Locate the cell with the specified text and output its [x, y] center coordinate. 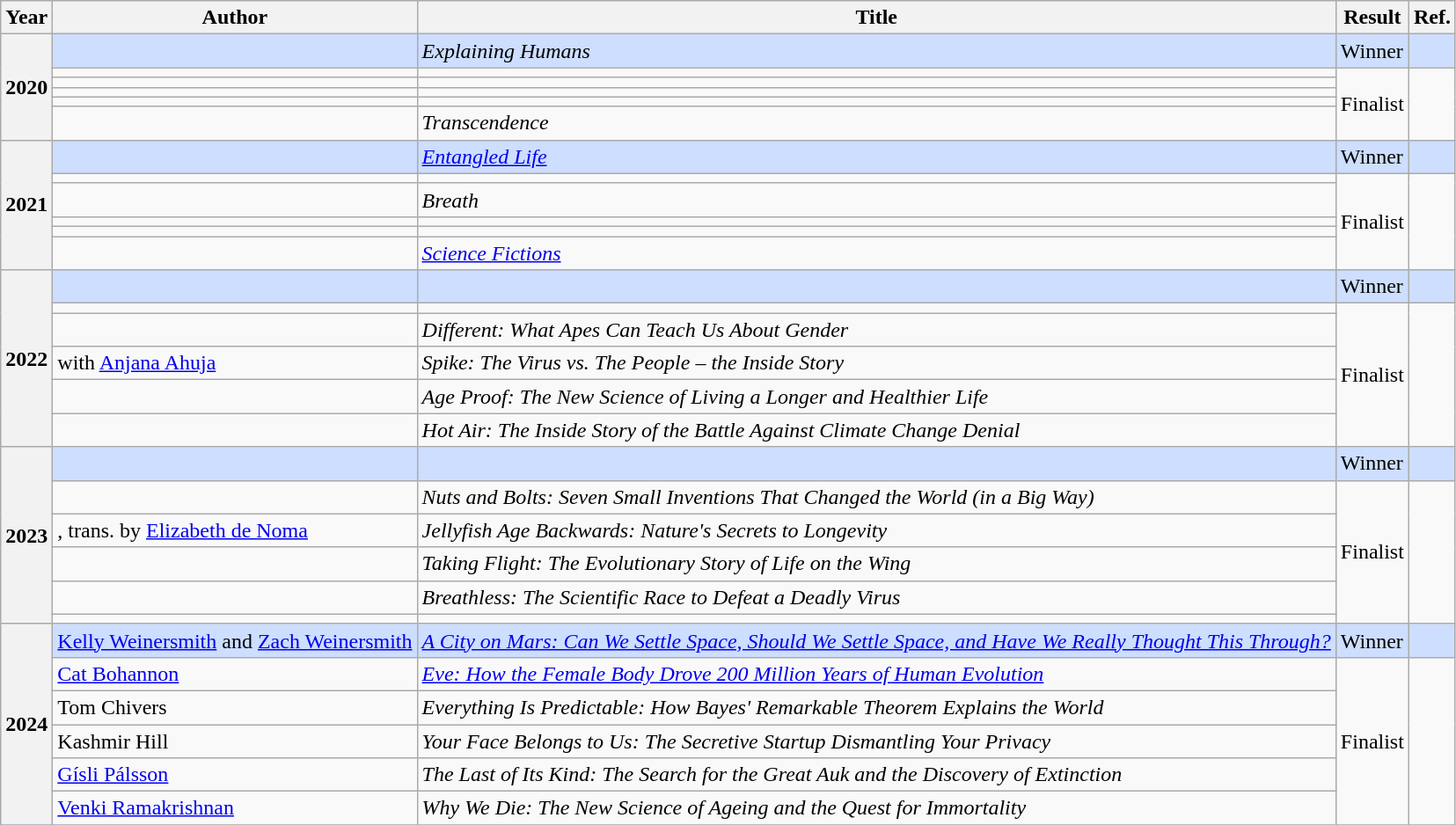
A City on Mars: Can We Settle Space, Should We Settle Space, and Have We Really Thought This Through? [876, 640]
Kashmir Hill [235, 741]
Author [235, 18]
with Anjana Ahuja [235, 363]
Venki Ramakrishnan [235, 808]
Breathless: The Scientific Race to Defeat a Deadly Virus [876, 597]
Hot Air: The Inside Story of the Battle Against Climate Change Denial [876, 430]
2023 [26, 535]
Why We Die: The New Science of Ageing and the Quest for Immortality [876, 808]
Result [1372, 18]
Jellyfish Age Backwards: Nature's Secrets to Longevity [876, 530]
Cat Bohannon [235, 674]
2022 [26, 359]
Transcendence [876, 123]
Different: What Apes Can Teach Us About Gender [876, 330]
Your Face Belongs to Us: The Secretive Startup Dismantling Your Privacy [876, 741]
Ref. [1432, 18]
2021 [26, 204]
Nuts and Bolts: Seven Small Inventions That Changed the World (in a Big Way) [876, 497]
Taking Flight: The Evolutionary Story of Life on the Wing [876, 564]
2020 [26, 87]
2024 [26, 724]
Title [876, 18]
Tom Chivers [235, 707]
Science Fictions [876, 252]
Eve: How the Female Body Drove 200 Million Years of Human Evolution [876, 674]
Everything Is Predictable: How Bayes' Remarkable Theorem Explains the World [876, 707]
Spike: The Virus vs. The People – the Inside Story [876, 363]
Year [26, 18]
Explaining Humans [876, 51]
The Last of Its Kind: The Search for the Great Auk and the Discovery of Extinction [876, 775]
Age Proof: The New Science of Living a Longer and Healthier Life [876, 397]
Breath [876, 200]
, trans. by Elizabeth de Noma [235, 530]
Kelly Weinersmith and Zach Weinersmith [235, 640]
Entangled Life [876, 157]
Gísli Pálsson [235, 775]
